Detect which cell encompasses the target text, then output its (X, Y) center coordinate. 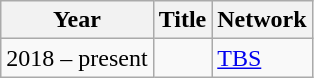
Title (182, 20)
Network (262, 20)
Year (77, 20)
TBS (262, 58)
2018 – present (77, 58)
